Return the [X, Y] coordinate for the center point of the cell that contains the specified text.  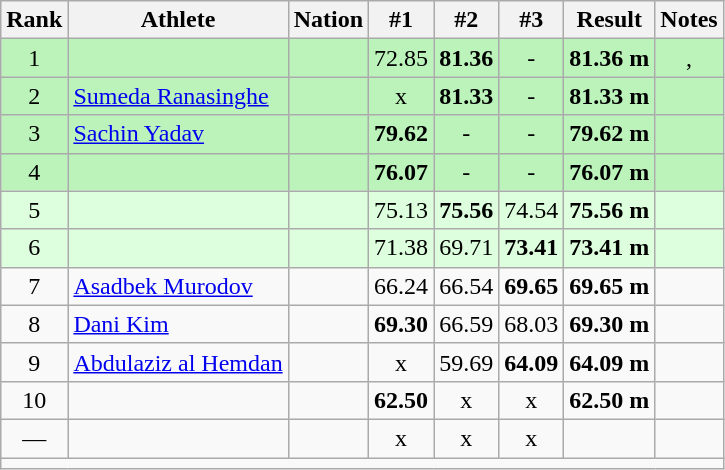
66.24 [402, 286]
62.50 [402, 400]
69.65 [532, 286]
81.36 m [610, 58]
, [689, 58]
75.13 [402, 210]
#2 [466, 20]
68.03 [532, 324]
#1 [402, 20]
5 [34, 210]
Notes [689, 20]
Sachin Yadav [178, 134]
Athlete [178, 20]
72.85 [402, 58]
4 [34, 172]
73.41 m [610, 248]
66.59 [466, 324]
62.50 m [610, 400]
Sumeda Ranasinghe [178, 96]
69.65 m [610, 286]
69.30 [402, 324]
2 [34, 96]
79.62 m [610, 134]
66.54 [466, 286]
75.56 m [610, 210]
Asadbek Murodov [178, 286]
10 [34, 400]
64.09 [532, 362]
59.69 [466, 362]
71.38 [402, 248]
Nation [328, 20]
74.54 [532, 210]
73.41 [532, 248]
76.07 m [610, 172]
— [34, 438]
1 [34, 58]
76.07 [402, 172]
Result [610, 20]
8 [34, 324]
79.62 [402, 134]
75.56 [466, 210]
Rank [34, 20]
69.71 [466, 248]
3 [34, 134]
7 [34, 286]
64.09 m [610, 362]
69.30 m [610, 324]
81.36 [466, 58]
81.33 m [610, 96]
81.33 [466, 96]
6 [34, 248]
Dani Kim [178, 324]
Abdulaziz al Hemdan [178, 362]
9 [34, 362]
#3 [532, 20]
